Identify which cell holds the provided text, then report its (X, Y) central coordinate. 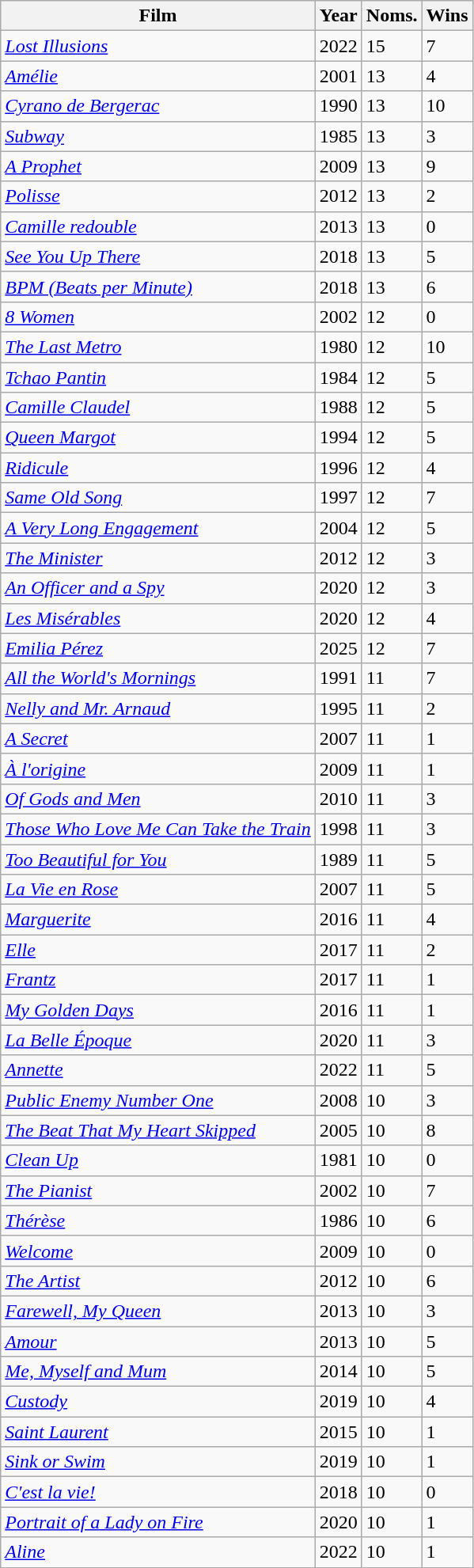
See You Up There (158, 256)
Annette (158, 1070)
Too Beautiful for You (158, 859)
1980 (339, 347)
The Last Metro (158, 347)
Subway (158, 136)
Wins (447, 16)
2025 (339, 648)
Saint Laurent (158, 1432)
My Golden Days (158, 1010)
BPM (Beats per Minute) (158, 287)
Frantz (158, 980)
1984 (339, 378)
Noms. (392, 16)
The Pianist (158, 1190)
À l'origine (158, 769)
Film (158, 16)
1986 (339, 1221)
1998 (339, 829)
2005 (339, 1130)
1996 (339, 468)
1989 (339, 859)
The Artist (158, 1281)
C'est la vie! (158, 1492)
2004 (339, 528)
An Officer and a Spy (158, 588)
1985 (339, 136)
A Secret (158, 738)
1988 (339, 408)
All the World's Mornings (158, 678)
Lost Illusions (158, 46)
Amélie (158, 76)
Thérèse (158, 1221)
1990 (339, 106)
9 (447, 166)
Queen Margot (158, 438)
Public Enemy Number One (158, 1100)
Camille redouble (158, 226)
Me, Myself and Mum (158, 1372)
1994 (339, 438)
Sink or Swim (158, 1462)
Marguerite (158, 920)
Cyrano de Bergerac (158, 106)
2010 (339, 799)
Amour (158, 1342)
1997 (339, 498)
Year (339, 16)
8 Women (158, 317)
2001 (339, 76)
A Very Long Engagement (158, 528)
Tchao Pantin (158, 378)
Portrait of a Lady on Fire (158, 1522)
1991 (339, 678)
Of Gods and Men (158, 799)
Aline (158, 1552)
Polisse (158, 196)
8 (447, 1130)
Welcome (158, 1251)
Clean Up (158, 1160)
1981 (339, 1160)
The Beat That My Heart Skipped (158, 1130)
La Vie en Rose (158, 890)
Same Old Song (158, 498)
La Belle Époque (158, 1040)
Camille Claudel (158, 408)
2008 (339, 1100)
2015 (339, 1432)
Nelly and Mr. Arnaud (158, 708)
The Minister (158, 558)
Those Who Love Me Can Take the Train (158, 829)
Custody (158, 1402)
A Prophet (158, 166)
Emilia Pérez (158, 648)
Elle (158, 950)
15 (392, 46)
Ridicule (158, 468)
2014 (339, 1372)
Farewell, My Queen (158, 1311)
1995 (339, 708)
Les Misérables (158, 618)
